Return the [x, y] coordinate for the center point of the cell that contains the specified text.  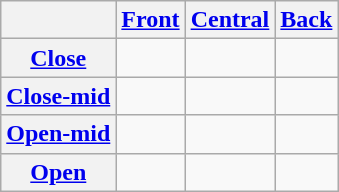
Open-mid [58, 134]
Front [150, 20]
Back [306, 20]
Close [58, 58]
Open [58, 172]
Close-mid [58, 96]
Central [230, 20]
